Capture the cell that displays the provided text and extract its (X, Y) central coordinate. 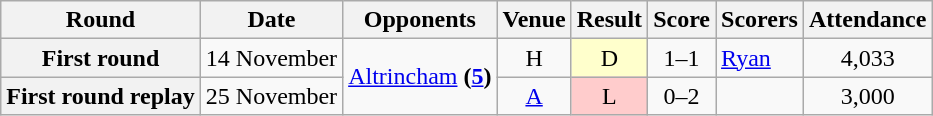
14 November (271, 58)
Score (682, 20)
0–2 (682, 96)
Ryan (760, 58)
3,000 (867, 96)
1–1 (682, 58)
First round (101, 58)
Opponents (420, 20)
Date (271, 20)
First round replay (101, 96)
A (534, 96)
4,033 (867, 58)
25 November (271, 96)
Result (609, 20)
Altrincham (5) (420, 77)
Round (101, 20)
Scorers (760, 20)
Attendance (867, 20)
H (534, 58)
L (609, 96)
D (609, 58)
Venue (534, 20)
